Pinpoint the cell where the given text exists, returning its [x, y] midpoint coordinate. 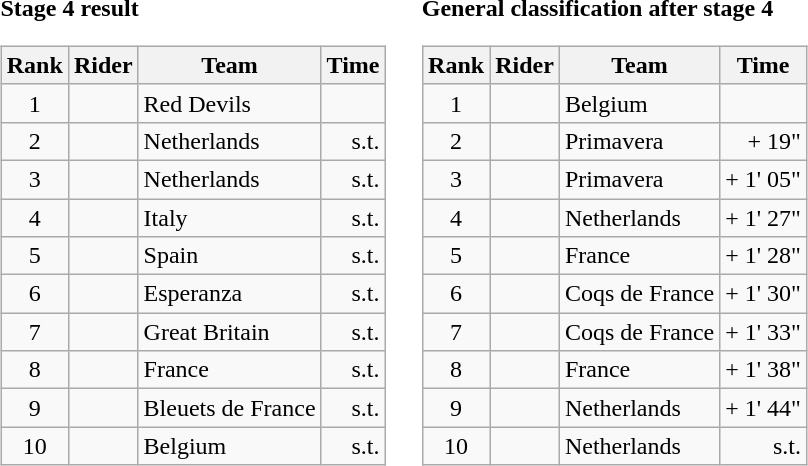
+ 1' 30" [764, 294]
Spain [230, 256]
+ 1' 27" [764, 217]
+ 1' 44" [764, 408]
Bleuets de France [230, 408]
Great Britain [230, 332]
Esperanza [230, 294]
Italy [230, 217]
+ 19" [764, 141]
+ 1' 33" [764, 332]
+ 1' 38" [764, 370]
Red Devils [230, 103]
+ 1' 05" [764, 179]
+ 1' 28" [764, 256]
